From the cell containing the given text, extract its center point as [x, y] coordinate. 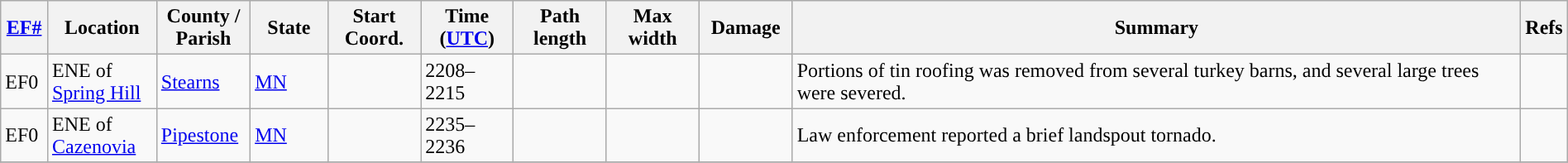
Time (UTC) [467, 28]
EF# [25, 28]
Summary [1156, 28]
Pipestone [203, 136]
Path length [560, 28]
Damage [746, 28]
ENE of Cazenovia [102, 136]
Start Coord. [374, 28]
Location [102, 28]
Refs [1545, 28]
Portions of tin roofing was removed from several turkey barns, and several large trees were severed. [1156, 81]
2208–2215 [467, 81]
Max width [653, 28]
Law enforcement reported a brief landspout tornado. [1156, 136]
County / Parish [203, 28]
State [289, 28]
2235–2236 [467, 136]
ENE of Spring Hill [102, 81]
Stearns [203, 81]
